Pinpoint the cell where the given text exists, returning its (X, Y) midpoint coordinate. 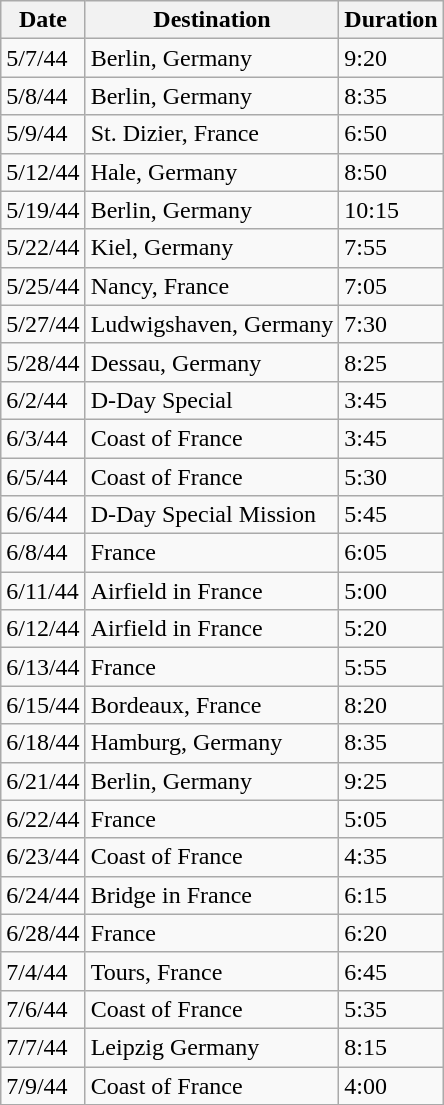
6/13/44 (43, 667)
Nancy, France (212, 286)
5:30 (391, 477)
5/19/44 (43, 210)
6/8/44 (43, 553)
5:05 (391, 819)
6/11/44 (43, 591)
6/2/44 (43, 400)
6:05 (391, 553)
5:45 (391, 515)
8:20 (391, 705)
5/27/44 (43, 324)
7/9/44 (43, 1085)
5/12/44 (43, 172)
5:55 (391, 667)
6/3/44 (43, 438)
5/9/44 (43, 134)
6/24/44 (43, 895)
6/22/44 (43, 819)
D-Day Special Mission (212, 515)
Bordeaux, France (212, 705)
4:00 (391, 1085)
Date (43, 20)
8:50 (391, 172)
6/6/44 (43, 515)
6/28/44 (43, 933)
10:15 (391, 210)
8:25 (391, 362)
7/7/44 (43, 1047)
5:00 (391, 591)
6/5/44 (43, 477)
7/4/44 (43, 971)
6:15 (391, 895)
Dessau, Germany (212, 362)
6/12/44 (43, 629)
7:05 (391, 286)
6/18/44 (43, 743)
Duration (391, 20)
5/8/44 (43, 96)
Leipzig Germany (212, 1047)
6/21/44 (43, 781)
7/6/44 (43, 1009)
5/7/44 (43, 58)
5/28/44 (43, 362)
6:45 (391, 971)
St. Dizier, France (212, 134)
6:50 (391, 134)
Ludwigshaven, Germany (212, 324)
6/15/44 (43, 705)
7:55 (391, 248)
6/23/44 (43, 857)
8:15 (391, 1047)
Hamburg, Germany (212, 743)
Bridge in France (212, 895)
7:30 (391, 324)
6:20 (391, 933)
5:20 (391, 629)
Tours, France (212, 971)
Hale, Germany (212, 172)
5:35 (391, 1009)
D-Day Special (212, 400)
9:25 (391, 781)
5/25/44 (43, 286)
5/22/44 (43, 248)
Destination (212, 20)
Kiel, Germany (212, 248)
9:20 (391, 58)
4:35 (391, 857)
